For the text-containing cell, return its midpoint in [X, Y] coordinate format. 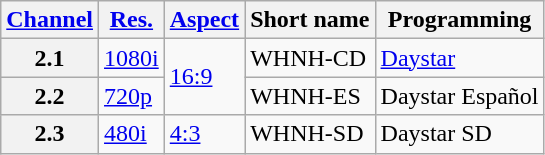
WHNH-SD [310, 134]
Res. [132, 20]
Daystar SD [460, 134]
480i [132, 134]
4:3 [204, 134]
Daystar [460, 58]
Aspect [204, 20]
WHNH-ES [310, 96]
Programming [460, 20]
Channel [50, 20]
1080i [132, 58]
2.2 [50, 96]
2.1 [50, 58]
WHNH-CD [310, 58]
720p [132, 96]
Short name [310, 20]
16:9 [204, 77]
2.3 [50, 134]
Daystar Español [460, 96]
